Provide the (x, y) coordinate of the cell's center where the given text is located.  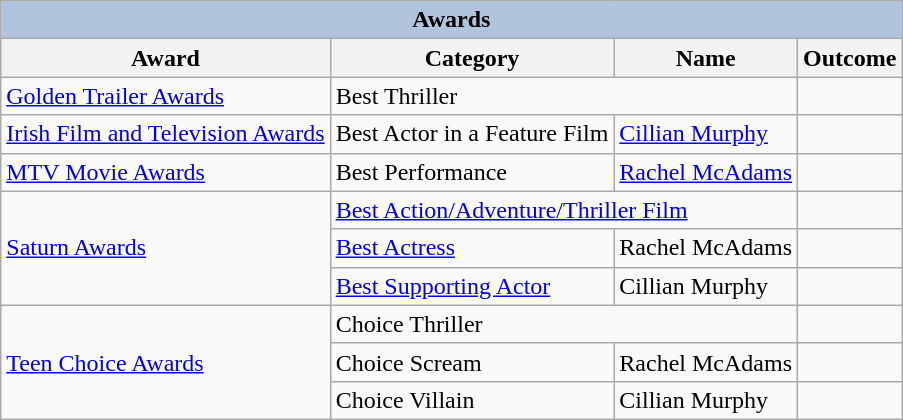
Best Performance (472, 172)
Best Actor in a Feature Film (472, 134)
Best Thriller (564, 96)
Name (706, 58)
Golden Trailer Awards (166, 96)
Choice Thriller (564, 324)
Outcome (850, 58)
Choice Scream (472, 362)
Category (472, 58)
Award (166, 58)
Teen Choice Awards (166, 362)
Awards (452, 20)
MTV Movie Awards (166, 172)
Saturn Awards (166, 248)
Best Action/Adventure/Thriller Film (564, 210)
Choice Villain (472, 400)
Best Actress (472, 248)
Best Supporting Actor (472, 286)
Irish Film and Television Awards (166, 134)
